Determine the [X, Y] coordinate at the center of the cell enclosing the given text.  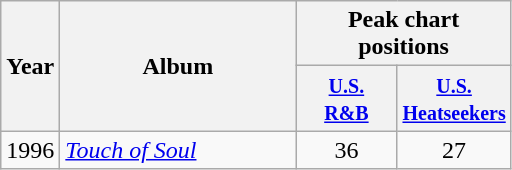
1996 [30, 150]
Year [30, 66]
36 [346, 150]
Album [178, 66]
U.S.R&B [346, 98]
Peak chart positions [404, 34]
Touch of Soul [178, 150]
U.S.Heatseekers [454, 98]
27 [454, 150]
